From the cell containing the given text, extract its center point as (x, y) coordinate. 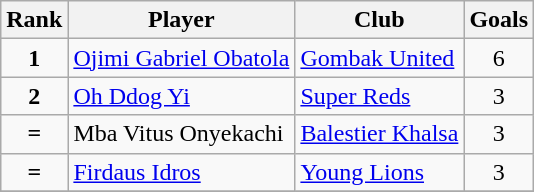
Balestier Khalsa (380, 134)
Player (182, 20)
Ojimi Gabriel Obatola (182, 58)
Super Reds (380, 96)
Young Lions (380, 172)
Gombak United (380, 58)
Goals (499, 20)
Mba Vitus Onyekachi (182, 134)
1 (34, 58)
2 (34, 96)
Oh Ddog Yi (182, 96)
6 (499, 58)
Rank (34, 20)
Club (380, 20)
Firdaus Idros (182, 172)
